Return (X, Y) of the center of cell containing provided text 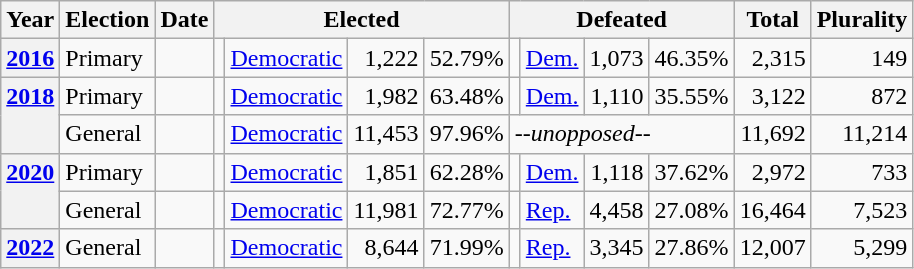
11,692 (772, 134)
Elected (362, 20)
27.08% (692, 210)
11,214 (862, 134)
46.35% (692, 58)
37.62% (692, 172)
63.48% (466, 96)
72.77% (466, 210)
71.99% (466, 248)
872 (862, 96)
35.55% (692, 96)
3,122 (772, 96)
--unopposed-- (622, 134)
12,007 (772, 248)
2,972 (772, 172)
11,453 (386, 134)
27.86% (692, 248)
Total (772, 20)
11,981 (386, 210)
Year (30, 20)
3,345 (616, 248)
Defeated (622, 20)
16,464 (772, 210)
1,982 (386, 96)
97.96% (466, 134)
2016 (30, 58)
Plurality (862, 20)
2022 (30, 248)
7,523 (862, 210)
1,073 (616, 58)
149 (862, 58)
733 (862, 172)
62.28% (466, 172)
2,315 (772, 58)
4,458 (616, 210)
5,299 (862, 248)
52.79% (466, 58)
Date (184, 20)
2020 (30, 191)
1,110 (616, 96)
Election (108, 20)
2018 (30, 115)
1,118 (616, 172)
8,644 (386, 248)
1,851 (386, 172)
1,222 (386, 58)
